For the text-containing cell, return its midpoint in (x, y) coordinate format. 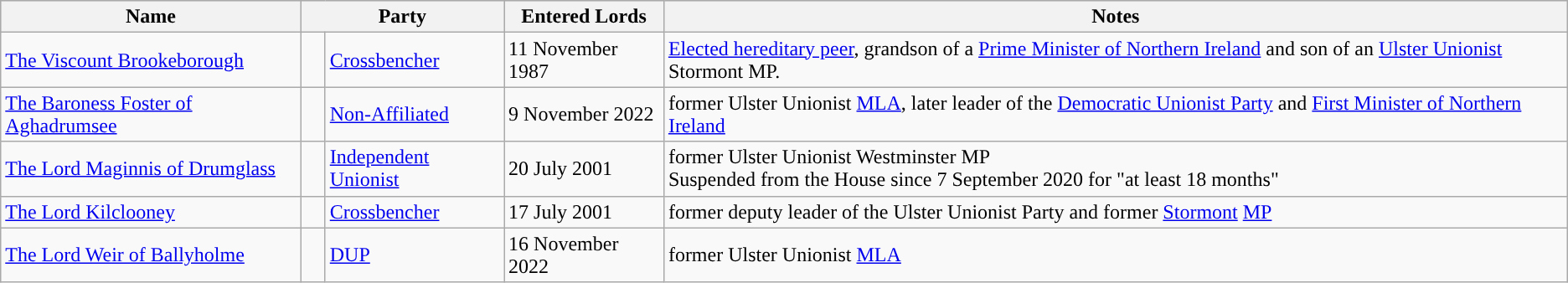
The Lord Kilclooney (151, 212)
The Baroness Foster of Aghadrumsee (151, 114)
11 November 1987 (585, 60)
Name (151, 17)
The Lord Maginnis of Drumglass (151, 169)
Notes (1116, 17)
former Ulster Unionist MLA (1116, 255)
Elected hereditary peer, grandson of a Prime Minister of Northern Ireland and son of an Ulster Unionist Stormont MP. (1116, 60)
former Ulster Unionist Westminster MPSuspended from the House since 7 September 2020 for "at least 18 months" (1116, 169)
The Lord Weir of Ballyholme (151, 255)
Independent Unionist (414, 169)
former deputy leader of the Ulster Unionist Party and former Stormont MP (1116, 212)
Non-Affiliated (414, 114)
16 November 2022 (585, 255)
The Viscount Brookeborough (151, 60)
20 July 2001 (585, 169)
9 November 2022 (585, 114)
DUP (414, 255)
Entered Lords (585, 17)
former Ulster Unionist MLA, later leader of the Democratic Unionist Party and First Minister of Northern Ireland (1116, 114)
Party (402, 17)
17 July 2001 (585, 212)
